Extract the [X, Y] coordinate from the center of the cell holding the provided text.  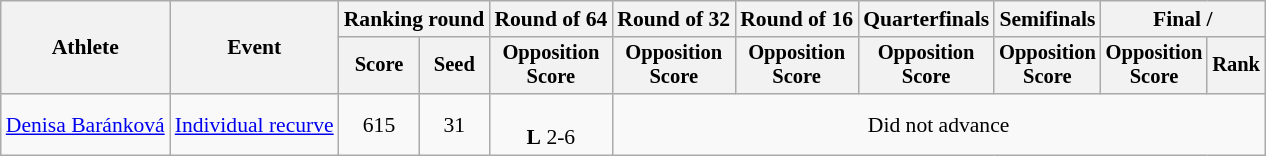
Round of 64 [550, 19]
Ranking round [414, 19]
Individual recurve [254, 124]
Did not advance [938, 124]
Semifinals [1048, 19]
Quarterfinals [926, 19]
Score [380, 66]
Round of 32 [674, 19]
Event [254, 48]
L 2-6 [550, 124]
Seed [454, 66]
Athlete [86, 48]
31 [454, 124]
Denisa Baránková [86, 124]
Final / [1183, 19]
615 [380, 124]
Round of 16 [796, 19]
Rank [1236, 66]
